Determine the [X, Y] coordinate at the center of the cell enclosing the given text.  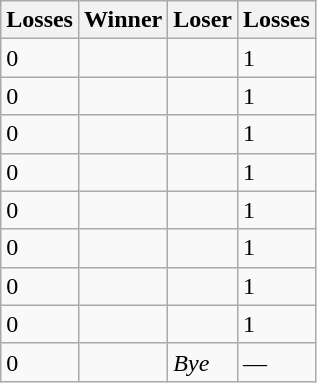
— [277, 362]
Winner [122, 20]
Loser [203, 20]
Bye [203, 362]
